Locate the cell with the specified text and output its (x, y) center coordinate. 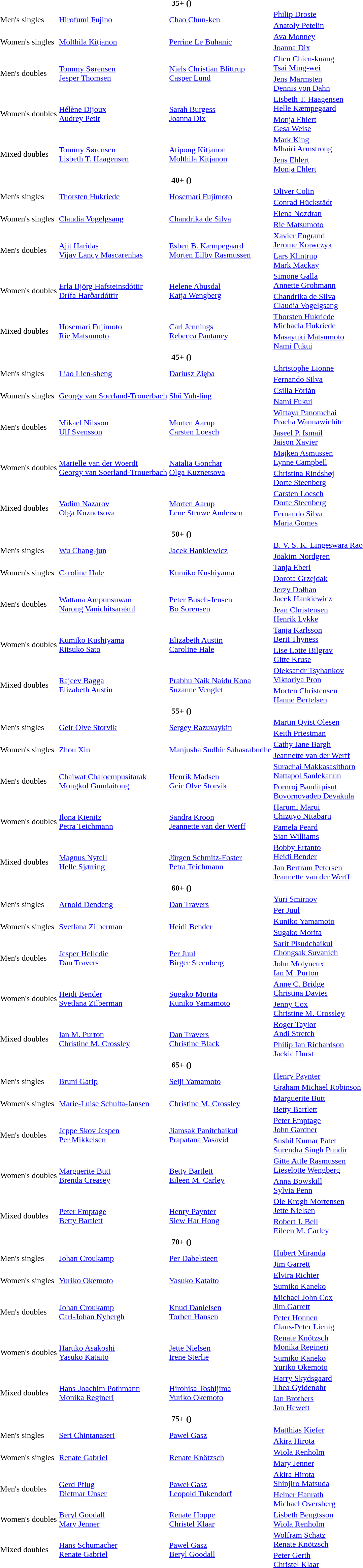
Thorsten Hukriede (113, 197)
Ian M. Purton Christine M. Crossley (113, 1039)
Arnold Dendeng (113, 905)
Yasuko Kataito (220, 1281)
Morten Aarup Carsten Loesch (220, 427)
Per Dabelsteen (220, 1259)
Yuriko Okemoto (113, 1281)
Chandrika de Silva (220, 219)
Dan Travers (220, 905)
Tommy Sørensen Lisbeth T. Haagensen (113, 154)
Shü Yuh-ling (220, 396)
Renate Hoppe Christel Klaar (220, 1519)
Manjusha Sudhir Sahasrabudhe (220, 750)
Morten Aarup Lene Struwe Andersen (220, 508)
Kumiko Kushiyama (220, 573)
Claudia Vogelgsang (113, 219)
Caroline Hale (113, 573)
Paweł Gasz Leopold Tukendorf (220, 1489)
Magnus Nytell Helle Sjørring (113, 862)
Sandra Kroon Jeannette van der Werff (220, 822)
Per Juul Birger Steenberg (220, 958)
Wu Chang-jun (113, 551)
Hirohisa Toshijima Yuriko Okemoto (220, 1393)
Marie-Luise Schulta-Jansen (113, 1104)
Sugako Morita Kuniko Yamamoto (220, 998)
Natalia Gonchar Olga Kuznetsova (220, 468)
Mikael Nilsson Ulf Svensson (113, 427)
Elizabeth Austin Caroline Hale (220, 644)
Gerd Pflug Dietmar Unser (113, 1489)
Ilona Kienitz Petra Teichmann (113, 822)
Rajeev Bagga Elizabeth Austin (113, 685)
Wattana Ampunsuwan Narong Vanichitsarakul (113, 604)
Hans-Joachim Pothmann Monika Regineri (113, 1393)
Jeppe Skov Jespen Per Mikkelsen (113, 1135)
Betty Bartlett Eileen M. Carley (220, 1176)
Jesper Helledie Dan Travers (113, 958)
Seiji Yamamoto (220, 1081)
Georgy van Soerland-Trouerbach (113, 396)
Henrik Madsen Geir Olve Storvik (220, 781)
Dariusz Zięba (220, 373)
Kumiko Kushiyama Ritsuko Sato (113, 644)
Heidi Bender (220, 927)
Vadim Nazarov Olga Kuznetsova (113, 508)
Molthila Kitjanon (113, 42)
Christine M. Crossley (220, 1104)
Prabhu Naik Naidu Kona Suzanne Venglet (220, 685)
Tommy Sørensen Jesper Thomsen (113, 73)
Johan Croukamp Carl-Johan Nybergh (113, 1312)
Renate Gabriel (113, 1457)
Erla Björg Hafsteinsdóttir Drífa Harðardóttir (113, 291)
Zhou Xin (113, 750)
Sergey Razuvaykin (220, 727)
Esben B. Kæmpegaard Morten Eilby Rasmussen (220, 250)
Beryl Goodall Mary Jenner (113, 1519)
Geir Olve Storvik (113, 727)
Hélène Dijoux Audrey Petit (113, 114)
Heidi Bender Svetlana Zilberman (113, 998)
Perrine Le Buhanic (220, 42)
Dan Travers Christine Black (220, 1039)
Jiamsak Panitchaikul Prapatana Vasavid (220, 1135)
Hirofumi Fujino (113, 20)
Chao Chun-ken (220, 20)
Jürgen Schmitz-Foster Petra Teichmann (220, 862)
Helene Abusdal Katja Wengberg (220, 291)
Svetlana Zilberman (113, 927)
Renate Knötzsch (220, 1457)
Jacek Hankiewicz (220, 551)
Knud Danielsen Torben Hansen (220, 1312)
Hosemari Fujimoto (220, 197)
Bruni Garip (113, 1081)
Sarah Burgess Joanna Dix (220, 114)
Peter Busch-Jensen Bo Sorensen (220, 604)
Paweł Gasz (220, 1435)
Seri Chintanaseri (113, 1435)
Peter Emptage Betty Bartlett (113, 1216)
Chaiwat Chaloempusitarak Mongkol Gumlaitong (113, 781)
Liao Lien-sheng (113, 373)
Carl Jennings Rebecca Pantaney (220, 331)
Ajit Haridas Vijay Lancy Mascarenhas (113, 250)
Jette Nielsen Irene Sterlie (220, 1352)
Atipong Kitjanon Molthila Kitjanon (220, 154)
Haruko Asakoshi Yasuko Kataito (113, 1352)
Marielle van der Woerdt Georgy van Soerland-Trouerbach (113, 468)
Johan Croukamp (113, 1259)
Niels Christian Blittrup Casper Lund (220, 73)
Hosemari Fujimoto Rie Matsumoto (113, 331)
Henry Paynter Siew Har Hong (220, 1216)
Marguerite Butt Brenda Creasey (113, 1176)
